Provide the [x, y] coordinate of the cell's center where the given text is located.  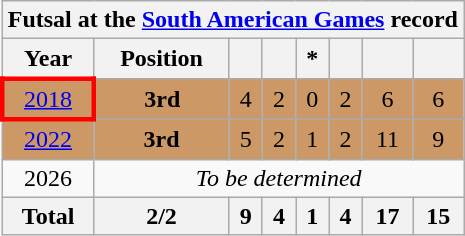
2026 [48, 178]
Futsal at the South American Games record [232, 20]
0 [312, 98]
15 [438, 216]
5 [246, 139]
17 [388, 216]
Year [48, 59]
* [312, 59]
To be determined [279, 178]
Total [48, 216]
2022 [48, 139]
Position [162, 59]
11 [388, 139]
2018 [48, 98]
2/2 [162, 216]
